Detect which cell encompasses the target text, then output its (x, y) center coordinate. 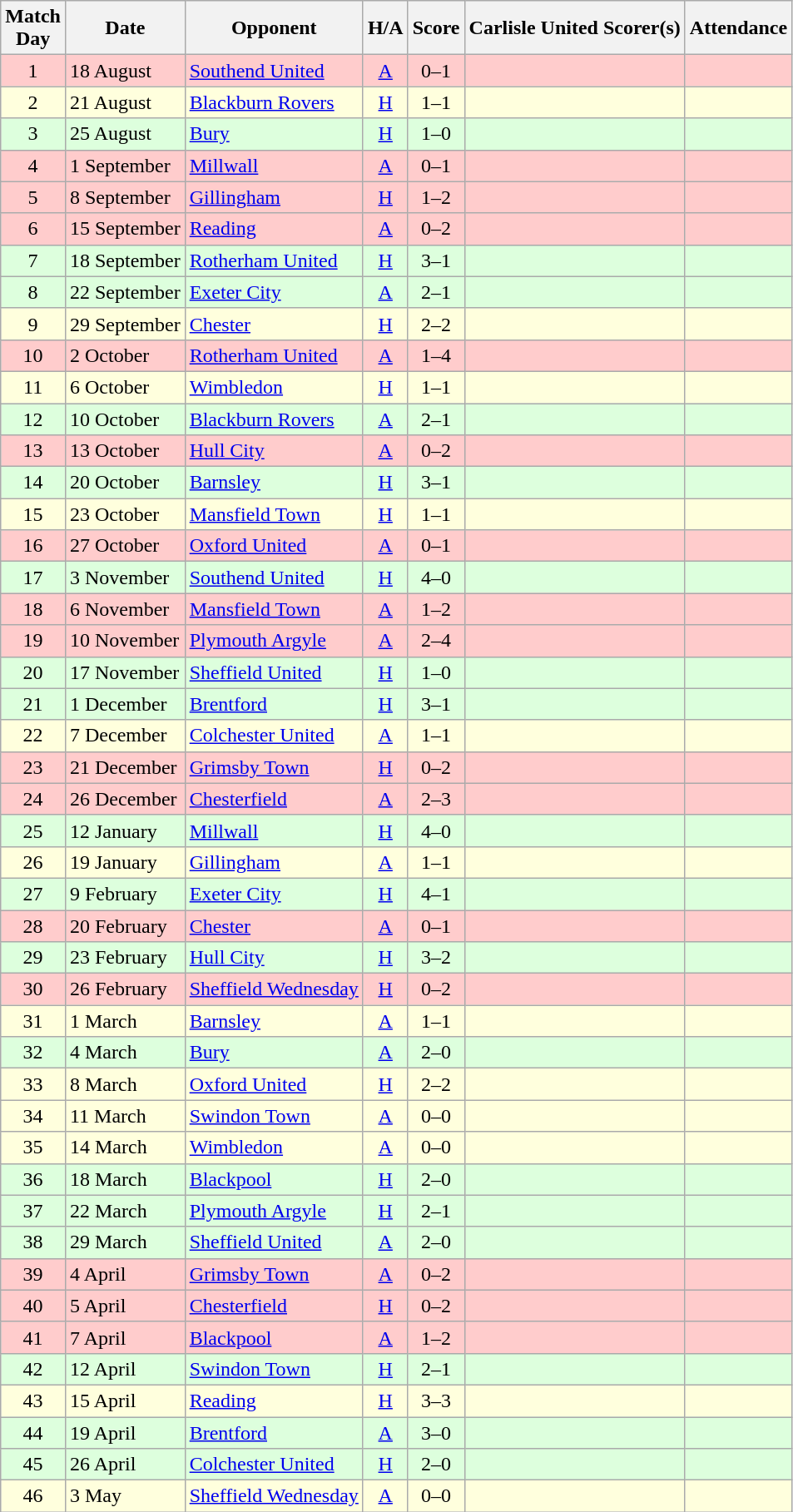
26 December (125, 799)
17 (33, 578)
9 February (125, 894)
14 March (125, 1148)
39 (33, 1274)
3–3 (436, 1400)
18 (33, 609)
4 April (125, 1274)
7 (33, 260)
27 (33, 894)
25 August (125, 134)
10 October (125, 419)
14 (33, 483)
Carlisle United Scorer(s) (574, 28)
16 (33, 546)
25 (33, 830)
11 March (125, 1116)
13 (33, 451)
20 October (125, 483)
34 (33, 1116)
23 (33, 767)
1–4 (436, 355)
4 (33, 166)
3 May (125, 1496)
11 (33, 387)
7 April (125, 1337)
38 (33, 1242)
36 (33, 1179)
18 August (125, 71)
19 (33, 641)
3–2 (436, 958)
21 December (125, 767)
41 (33, 1337)
26 February (125, 989)
2 October (125, 355)
1 September (125, 166)
2–3 (436, 799)
46 (33, 1496)
15 April (125, 1400)
26 April (125, 1465)
8 March (125, 1084)
29 September (125, 324)
4 March (125, 1053)
19 April (125, 1432)
21 August (125, 102)
12 January (125, 830)
32 (33, 1053)
22 (33, 736)
1 December (125, 704)
6 November (125, 609)
17 November (125, 672)
H/A (385, 28)
42 (33, 1369)
7 December (125, 736)
29 March (125, 1242)
9 (33, 324)
Match Day (33, 28)
1 (33, 71)
31 (33, 1021)
27 October (125, 546)
6 October (125, 387)
3 (33, 134)
20 February (125, 926)
40 (33, 1306)
18 September (125, 260)
22 March (125, 1211)
23 October (125, 514)
3–0 (436, 1432)
10 (33, 355)
12 (33, 419)
29 (33, 958)
13 October (125, 451)
21 (33, 704)
35 (33, 1148)
10 November (125, 641)
22 September (125, 292)
12 April (125, 1369)
44 (33, 1432)
33 (33, 1084)
1 March (125, 1021)
2–4 (436, 641)
5 April (125, 1306)
30 (33, 989)
Date (125, 28)
Score (436, 28)
4–1 (436, 894)
23 February (125, 958)
20 (33, 672)
37 (33, 1211)
6 (33, 229)
8 September (125, 197)
19 January (125, 862)
8 (33, 292)
3 November (125, 578)
2 (33, 102)
26 (33, 862)
43 (33, 1400)
15 (33, 514)
Attendance (738, 28)
Opponent (274, 28)
45 (33, 1465)
24 (33, 799)
28 (33, 926)
15 September (125, 229)
5 (33, 197)
18 March (125, 1179)
